Search for the cell housing the specified text and yield its (x, y) center coordinate. 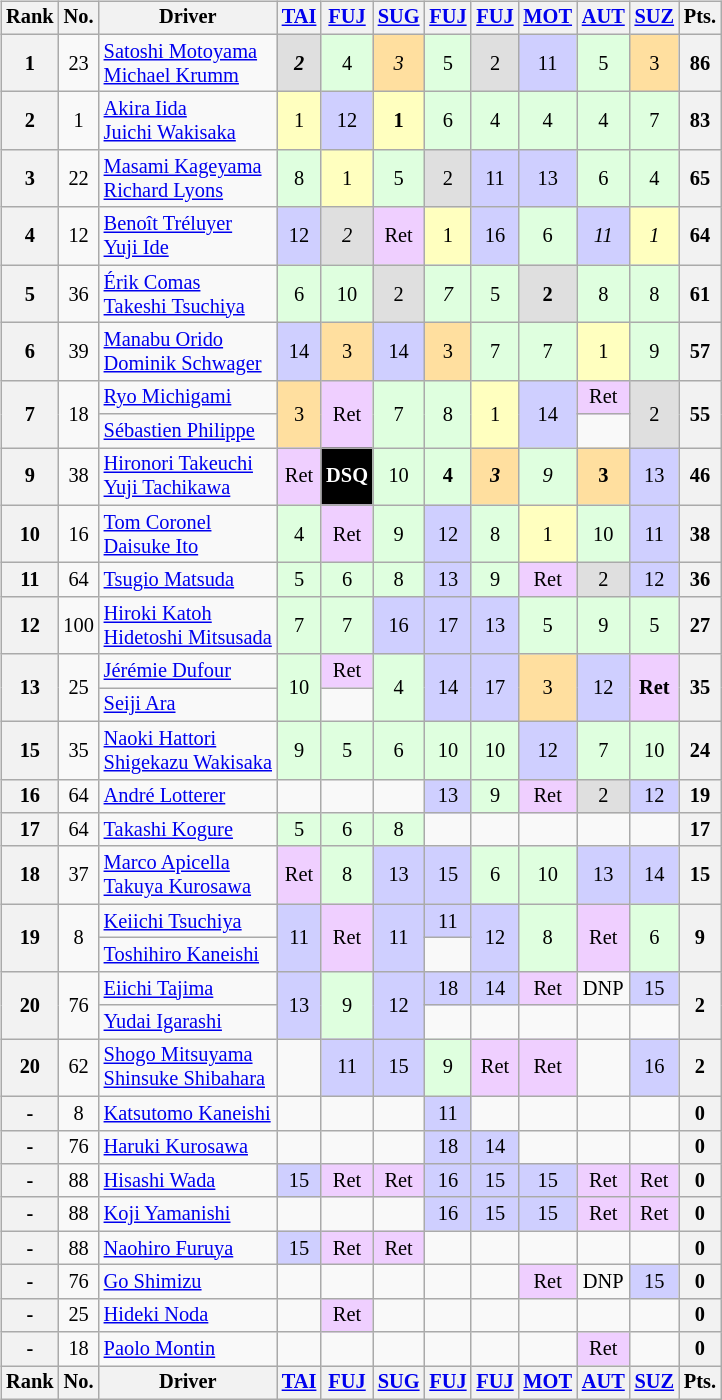
65 (700, 179)
Ryo Michigami (188, 397)
DSQ (347, 477)
Érik Comas Takeshi Tsuchiya (188, 294)
57 (700, 352)
Koji Yamanishi (188, 1214)
Yudai Igarashi (188, 1022)
24 (700, 750)
Go Shimizu (188, 1282)
83 (700, 121)
Hisashi Wada (188, 1181)
46 (700, 477)
Masami Kageyama Richard Lyons (188, 179)
Tsugio Matsuda (188, 580)
55 (700, 414)
Seiji Ara (188, 705)
Hiroki Katoh Hidetoshi Mitsusada (188, 626)
61 (700, 294)
Satoshi Motoyama Michael Krumm (188, 63)
100 (79, 626)
Haruki Kurosawa (188, 1147)
37 (79, 875)
Keiichi Tsuchiya (188, 921)
Jérémie Dufour (188, 671)
Akira Iida Juichi Wakisaka (188, 121)
Manabu Orido Dominik Schwager (188, 352)
23 (79, 63)
Katsutomo Kaneishi (188, 1113)
Naoki Hattori Shigekazu Wakisaka (188, 750)
39 (79, 352)
Eiichi Tajima (188, 988)
22 (79, 179)
Naohiro Furuya (188, 1248)
André Lotterer (188, 796)
Toshihiro Kaneishi (188, 955)
Shogo Mitsuyama Shinsuke Shibahara (188, 1068)
86 (700, 63)
Sébastien Philippe (188, 431)
27 (700, 626)
Hironori Takeuchi Yuji Tachikawa (188, 477)
Paolo Montin (188, 1349)
62 (79, 1068)
Tom Coronel Daisuke Ito (188, 534)
Takashi Kogure (188, 830)
Benoît Tréluyer Yuji Ide (188, 236)
Hideki Noda (188, 1315)
Marco Apicella Takuya Kurosawa (188, 875)
